Extract the [x, y] coordinate from the center of the cell holding the provided text.  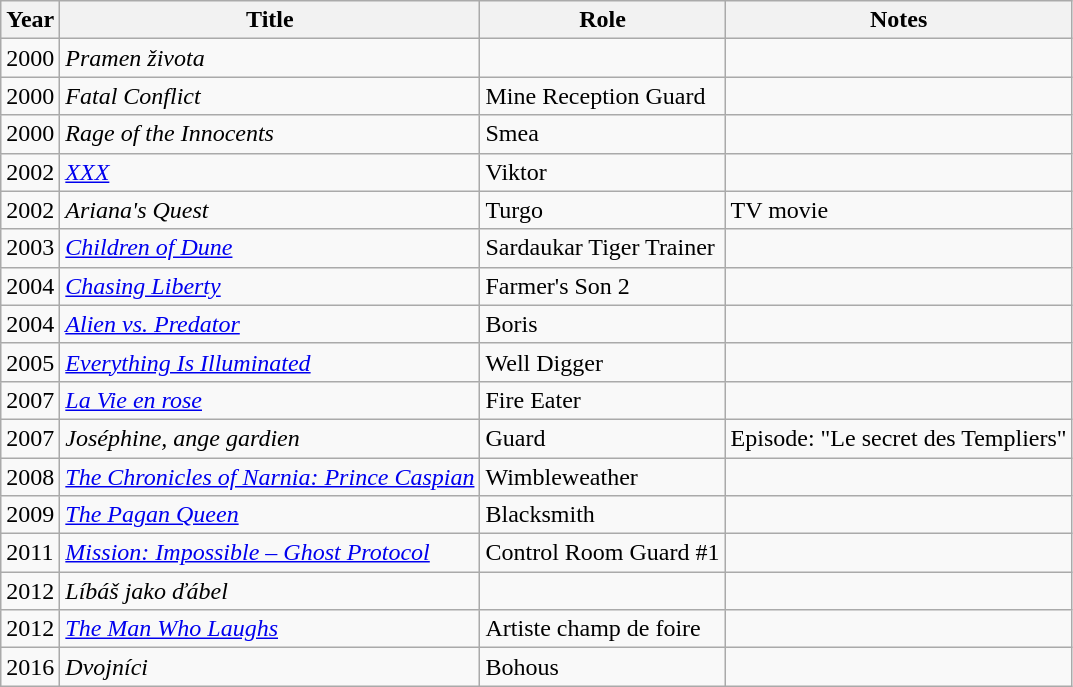
Farmer's Son 2 [602, 286]
2008 [30, 477]
Everything Is Illuminated [270, 362]
Rage of the Innocents [270, 134]
Artiste champ de foire [602, 629]
Bohous [602, 667]
Episode: "Le secret des Templiers" [898, 438]
Guard [602, 438]
Title [270, 20]
Chasing Liberty [270, 286]
The Man Who Laughs [270, 629]
Pramen života [270, 58]
2016 [30, 667]
Alien vs. Predator [270, 324]
Dvojníci [270, 667]
2003 [30, 248]
Well Digger [602, 362]
Wimbleweather [602, 477]
TV movie [898, 210]
Joséphine, ange gardien [270, 438]
Year [30, 20]
Blacksmith [602, 515]
The Chronicles of Narnia: Prince Caspian [270, 477]
Ariana's Quest [270, 210]
2005 [30, 362]
Mine Reception Guard [602, 96]
Smea [602, 134]
Role [602, 20]
Control Room Guard #1 [602, 553]
Notes [898, 20]
Children of Dune [270, 248]
Sardaukar Tiger Trainer [602, 248]
Turgo [602, 210]
Boris [602, 324]
La Vie en rose [270, 400]
2009 [30, 515]
Mission: Impossible – Ghost Protocol [270, 553]
Viktor [602, 172]
2011 [30, 553]
XXX [270, 172]
Fatal Conflict [270, 96]
The Pagan Queen [270, 515]
Fire Eater [602, 400]
Líbáš jako ďábel [270, 591]
